Return [X, Y] of the center of cell containing provided text 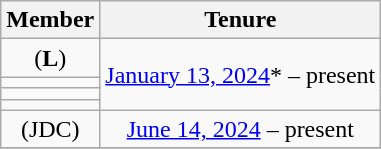
Tenure [240, 20]
(JDC) [50, 129]
(L) [50, 58]
January 13, 2024* – present [240, 74]
Member [50, 20]
June 14, 2024 – present [240, 129]
